Provide the [X, Y] coordinate of the cell's center where the given text is located.  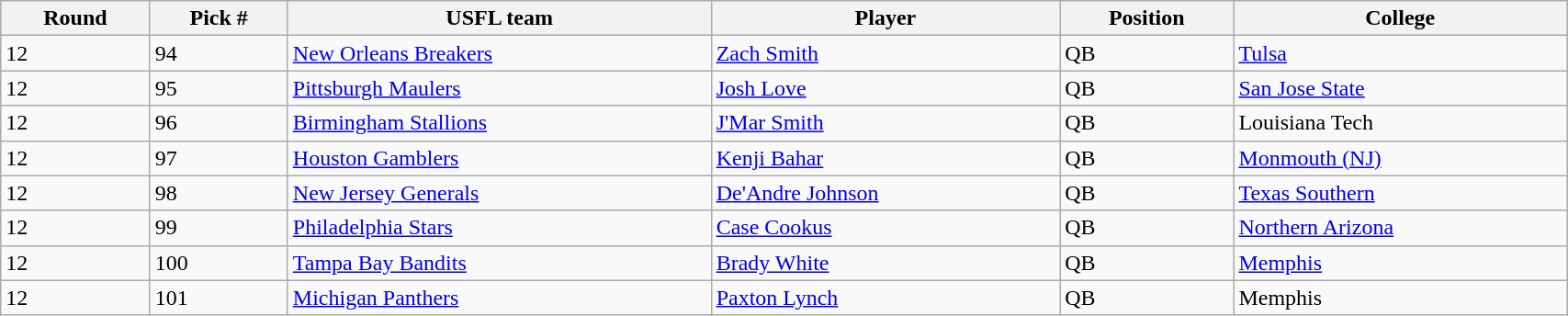
96 [219, 123]
Texas Southern [1400, 193]
Round [75, 18]
Houston Gamblers [500, 158]
Birmingham Stallions [500, 123]
Philadelphia Stars [500, 228]
Josh Love [886, 88]
College [1400, 18]
101 [219, 298]
J'Mar Smith [886, 123]
Louisiana Tech [1400, 123]
New Jersey Generals [500, 193]
Position [1146, 18]
Monmouth (NJ) [1400, 158]
Pittsburgh Maulers [500, 88]
USFL team [500, 18]
Pick # [219, 18]
New Orleans Breakers [500, 53]
100 [219, 263]
Tampa Bay Bandits [500, 263]
Paxton Lynch [886, 298]
Case Cookus [886, 228]
95 [219, 88]
San Jose State [1400, 88]
94 [219, 53]
Michigan Panthers [500, 298]
De'Andre Johnson [886, 193]
Tulsa [1400, 53]
Brady White [886, 263]
Northern Arizona [1400, 228]
Kenji Bahar [886, 158]
Player [886, 18]
98 [219, 193]
99 [219, 228]
Zach Smith [886, 53]
97 [219, 158]
